Output the (x, y) coordinate of the center of the cell containing the given text.  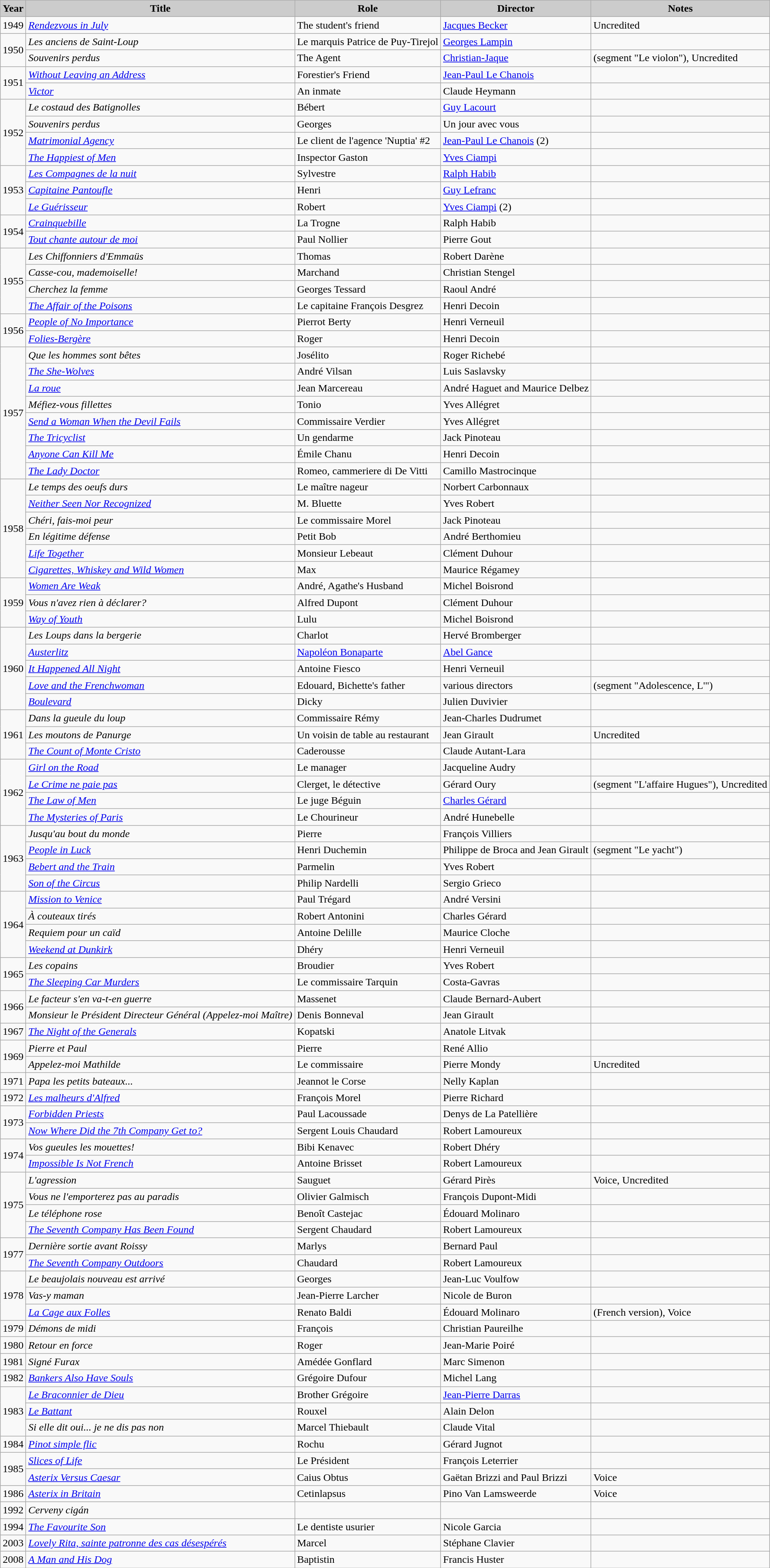
François Villiers (516, 834)
1983 (13, 1411)
Papa les petits bateaux... (160, 1081)
Commissaire Verdier (368, 421)
Le commissaire Morel (368, 520)
Requiem pour un caïd (160, 932)
Maurice Régamey (516, 570)
Les Loups dans la bergerie (160, 636)
The Happiest of Men (160, 157)
Le temps des oeufs durs (160, 487)
Jean-Marie Poiré (516, 1345)
M. Bluette (368, 504)
Sylvestre (368, 173)
Christian Paureilhe (516, 1329)
Pierre et Paul (160, 1048)
La Trogne (368, 223)
Les Chiffonniers d'Emmaüs (160, 256)
various directors (516, 685)
1974 (13, 1155)
Gérard Jugnot (516, 1444)
Son of the Circus (160, 883)
Pino Van Lamsweerde (516, 1493)
Bébert (368, 108)
Without Leaving an Address (160, 75)
Forbidden Priests (160, 1114)
Max (368, 570)
Michel Lang (516, 1378)
1975 (13, 1205)
Georges Tessard (368, 289)
2008 (13, 1560)
La Cage aux Folles (160, 1312)
André Haguet and Maurice Delbez (516, 388)
1949 (13, 25)
Love and the Frenchwoman (160, 685)
Asterix in Britain (160, 1493)
Grégoire Dufour (368, 1378)
1960 (13, 668)
1981 (13, 1362)
Anyone Can Kill Me (160, 454)
Le Chourineur (368, 817)
Pierre Mondy (516, 1065)
1972 (13, 1098)
Parmelin (368, 867)
1955 (13, 281)
Chéri, fais-moi peur (160, 520)
Forestier's Friend (368, 75)
Romeo, cammeriere di De Vitti (368, 470)
Josélito (368, 355)
1966 (13, 1007)
Benoît Castejac (368, 1213)
The Agent (368, 58)
Inspector Gaston (368, 157)
Jean-Paul Le Chanois (2) (516, 140)
Director (516, 9)
1971 (13, 1081)
François Leterrier (516, 1460)
A Man and His Dog (160, 1560)
Edouard, Bichette's father (368, 685)
François Dupont-Midi (516, 1196)
Rochu (368, 1444)
Le Crime ne paie pas (160, 784)
1958 (13, 528)
Napoléon Bonaparte (368, 652)
Jacques Becker (516, 25)
Jean-Charles Dudrumet (516, 718)
Alain Delon (516, 1411)
The Seventh Company Outdoors (160, 1263)
Boulevard (160, 701)
Le maître nageur (368, 487)
Monsieur le Président Directeur Général (Appelez-moi Maître) (160, 1015)
Girl on the Road (160, 768)
Slices of Life (160, 1460)
Send a Woman When the Devil Fails (160, 421)
The Night of the Generals (160, 1032)
Title (160, 9)
À couteaux tirés (160, 916)
People of No Importance (160, 322)
Women Are Weak (160, 586)
Clerget, le détective (368, 784)
Un jour avec vous (516, 124)
Thomas (368, 256)
Dernière sortie avant Roissy (160, 1246)
The Count of Monte Cristo (160, 751)
Robert Antonini (368, 916)
Démons de midi (160, 1329)
Nicole Garcia (516, 1526)
Sergio Grieco (516, 883)
Bankers Also Have Souls (160, 1378)
Rouxel (368, 1411)
Le manager (368, 768)
Les moutons de Panurge (160, 735)
1979 (13, 1329)
Monsieur Lebeaut (368, 553)
Dhéry (368, 949)
Massenet (368, 998)
Vas-y maman (160, 1296)
Pinot simple flic (160, 1444)
Cetinlapsus (368, 1493)
Tonio (368, 404)
Sergent Chaudard (368, 1229)
The student's friend (368, 25)
The Seventh Company Has Been Found (160, 1229)
Abel Gance (516, 652)
Weekend at Dunkirk (160, 949)
Cigarettes, Whiskey and Wild Women (160, 570)
Un voisin de table au restaurant (368, 735)
Capitaine Pantoufle (160, 190)
1963 (13, 858)
Philip Nardelli (368, 883)
René Allio (516, 1048)
Role (368, 9)
2003 (13, 1543)
It Happened All Night (160, 668)
Le beaujolais nouveau est arrivé (160, 1279)
1992 (13, 1510)
Norbert Carbonnaux (516, 487)
Cherchez la femme (160, 289)
Luis Saslavsky (516, 372)
(segment "Le violon"), Uncredited (680, 58)
Sauguet (368, 1180)
Caderousse (368, 751)
Le commissaire (368, 1065)
Lovely Rita, sainte patronne des cas désespérés (160, 1543)
Roger Richebé (516, 355)
Voice, Uncredited (680, 1180)
Camillo Mastrocinque (516, 470)
Yves Ciampi (2) (516, 207)
(segment "Adolescence, L'") (680, 685)
Bebert and the Train (160, 867)
Guy Lefranc (516, 190)
1961 (13, 734)
1950 (13, 50)
(segment "Le yacht") (680, 850)
Stéphane Clavier (516, 1543)
1978 (13, 1296)
Robert Darène (516, 256)
Life Together (160, 553)
Henri (368, 190)
Jeannot le Corse (368, 1081)
L'agression (160, 1180)
Yves Ciampi (516, 157)
Jean Marcereau (368, 388)
Robert Dhéry (516, 1147)
Henri Duchemin (368, 850)
Christian-Jaque (516, 58)
Claude Vital (516, 1428)
1984 (13, 1444)
Pierre Richard (516, 1098)
Le Président (368, 1460)
Nelly Kaplan (516, 1081)
Émile Chanu (368, 454)
Marlys (368, 1246)
The Affair of the Poisons (160, 306)
Le costaud des Batignolles (160, 108)
Tout chante autour de moi (160, 240)
Baptistin (368, 1560)
Petit Bob (368, 537)
Bibi Kenavec (368, 1147)
Le juge Béguin (368, 801)
The She-Wolves (160, 372)
Le Braconnier de Dieu (160, 1395)
Retour en force (160, 1345)
Victor (160, 91)
1969 (13, 1056)
Antoine Brisset (368, 1164)
1973 (13, 1122)
Antoine Fiesco (368, 668)
André Hunebelle (516, 817)
Neither Seen Nor Recognized (160, 504)
Claude Bernard-Aubert (516, 998)
Anatole Litvak (516, 1032)
The Lady Doctor (160, 470)
1965 (13, 974)
Georges Lampin (516, 42)
Que les hommes sont bêtes (160, 355)
Jean-Pierre Darras (516, 1395)
La roue (160, 388)
1959 (13, 603)
Le téléphone rose (160, 1213)
Vous ne l'emporterez pas au paradis (160, 1196)
En légitime défense (160, 537)
Jusqu'au bout du monde (160, 834)
Les anciens de Saint-Loup (160, 42)
Vous n'avez rien à déclarer? (160, 603)
Gérard Pirès (516, 1180)
Brother Grégoire (368, 1395)
Hervé Bromberger (516, 636)
Jean-Paul Le Chanois (516, 75)
Denys de La Patellière (516, 1114)
Olivier Galmisch (368, 1196)
Caius Obtus (368, 1477)
The Sleeping Car Murders (160, 982)
André Versini (516, 900)
Commissaire Rémy (368, 718)
Cerveny cigán (160, 1510)
1980 (13, 1345)
People in Luck (160, 850)
Gaëtan Brizzi and Paul Brizzi (516, 1477)
Maurice Cloche (516, 932)
Philippe de Broca and Jean Girault (516, 850)
1952 (13, 132)
Impossible Is Not French (160, 1164)
Signé Furax (160, 1362)
Pierrot Berty (368, 322)
1985 (13, 1469)
Year (13, 9)
1994 (13, 1526)
The Tricyclist (160, 437)
1982 (13, 1378)
Costa-Gavras (516, 982)
Denis Bonneval (368, 1015)
Le capitaine François Desgrez (368, 306)
Dans la gueule du loup (160, 718)
Méfiez-vous fillettes (160, 404)
Un gendarme (368, 437)
Christian Stengel (516, 273)
An inmate (368, 91)
Broudier (368, 965)
1964 (13, 924)
1956 (13, 330)
1951 (13, 83)
The Law of Men (160, 801)
(French version), Voice (680, 1312)
1977 (13, 1254)
Sergent Louis Chaudard (368, 1131)
Dicky (368, 701)
Marc Simenon (516, 1362)
Paul Nollier (368, 240)
1967 (13, 1032)
Appelez-moi Mathilde (160, 1065)
Nicole de Buron (516, 1296)
André, Agathe's Husband (368, 586)
Antoine Delille (368, 932)
Jean-Luc Voulfow (516, 1279)
Austerlitz (160, 652)
Les malheurs d'Alfred (160, 1098)
Paul Lacoussade (368, 1114)
Matrimonial Agency (160, 140)
1957 (13, 413)
Les Compagnes de la nuit (160, 173)
Guy Lacourt (516, 108)
Le dentiste usurier (368, 1526)
Now Where Did the 7th Company Get to? (160, 1131)
1986 (13, 1493)
Way of Youth (160, 619)
Lulu (368, 619)
Alfred Dupont (368, 603)
Vos gueules les mouettes! (160, 1147)
Kopatski (368, 1032)
Rendezvous in July (160, 25)
Si elle dit oui... je ne dis pas non (160, 1428)
Amédée Gonflard (368, 1362)
Claude Heymann (516, 91)
Charlot (368, 636)
Julien Duvivier (516, 701)
François (368, 1329)
Renato Baldi (368, 1312)
Notes (680, 9)
Marcel (368, 1543)
Le marquis Patrice de Puy-Tirejol (368, 42)
Marchand (368, 273)
Mission to Venice (160, 900)
1954 (13, 231)
Le client de l'agence 'Nuptia' #2 (368, 140)
François Morel (368, 1098)
Le facteur s'en va-t-en guerre (160, 998)
André Vilsan (368, 372)
Gérard Oury (516, 784)
(segment "L'affaire Hugues"), Uncredited (680, 784)
Bernard Paul (516, 1246)
André Berthomieu (516, 537)
Asterix Versus Caesar (160, 1477)
Jean-Pierre Larcher (368, 1296)
Le commissaire Tarquin (368, 982)
Chaudard (368, 1263)
Paul Trégard (368, 900)
Les copains (160, 965)
Claude Autant-Lara (516, 751)
Casse-cou, mademoiselle! (160, 273)
Marcel Thiebault (368, 1428)
Raoul André (516, 289)
Le Battant (160, 1411)
Jacqueline Audry (516, 768)
The Favourite Son (160, 1526)
1962 (13, 792)
Crainquebille (160, 223)
Francis Huster (516, 1560)
Pierre Gout (516, 240)
1953 (13, 190)
The Mysteries of Paris (160, 817)
Le Guérisseur (160, 207)
Folies-Bergère (160, 339)
Robert (368, 207)
